Pinpoint the cell where the given text exists, returning its (X, Y) midpoint coordinate. 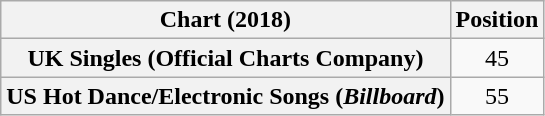
Chart (2018) (226, 20)
Position (497, 20)
55 (497, 96)
UK Singles (Official Charts Company) (226, 58)
45 (497, 58)
US Hot Dance/Electronic Songs (Billboard) (226, 96)
